Search for the cell housing the specified text and yield its [X, Y] center coordinate. 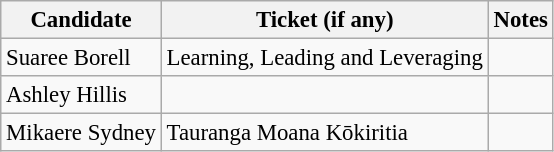
Suaree Borell [82, 58]
Tauranga Moana Kōkiritia [324, 133]
Ashley Hillis [82, 95]
Candidate [82, 20]
Ticket (if any) [324, 20]
Learning, Leading and Leveraging [324, 58]
Mikaere Sydney [82, 133]
Notes [520, 20]
